Capture the cell that displays the provided text and extract its [x, y] central coordinate. 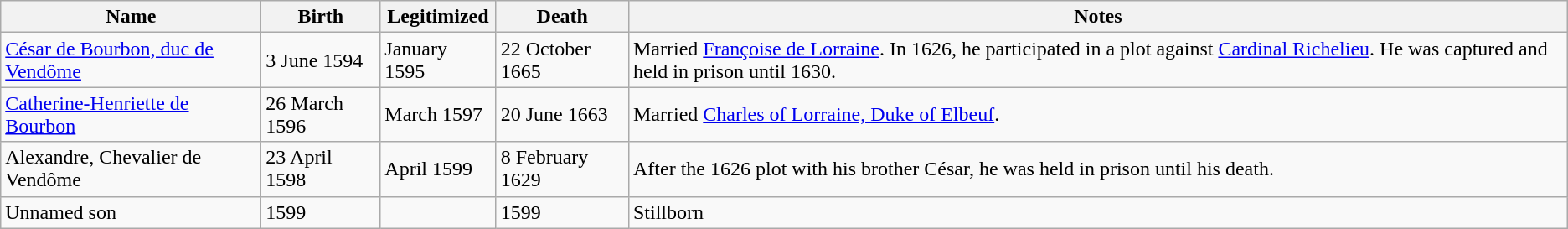
Death [562, 17]
26 March 1596 [321, 114]
22 October 1665 [562, 60]
April 1599 [438, 169]
Catherine-Henriette de Bourbon [131, 114]
Notes [1097, 17]
20 June 1663 [562, 114]
Married Charles of Lorraine, Duke of Elbeuf. [1097, 114]
Stillborn [1097, 212]
Legitimized [438, 17]
3 June 1594 [321, 60]
Alexandre, Chevalier de Vendôme [131, 169]
Name [131, 17]
8 February 1629 [562, 169]
March 1597 [438, 114]
Unnamed son [131, 212]
January 1595 [438, 60]
After the 1626 plot with his brother César, he was held in prison until his death. [1097, 169]
Married Françoise de Lorraine. In 1626, he participated in a plot against Cardinal Richelieu. He was captured and held in prison until 1630. [1097, 60]
23 April 1598 [321, 169]
Birth [321, 17]
César de Bourbon, duc de Vendôme [131, 60]
